From the cell containing the given text, extract its center point as [x, y] coordinate. 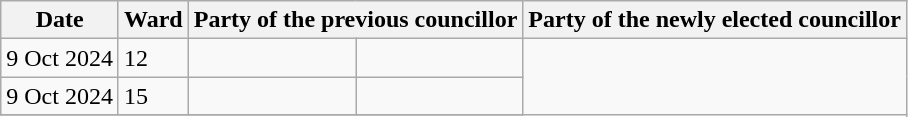
Party of the newly elected councillor [715, 20]
Party of the previous councillor [356, 20]
15 [153, 96]
Date [60, 20]
12 [153, 58]
Ward [153, 20]
